Find where the given text appears and provide that cell's center as [X, Y] coordinate. 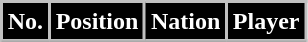
No. [26, 22]
Position [96, 22]
Player [266, 22]
Nation [186, 22]
